For the text-containing cell, return its midpoint in [x, y] coordinate format. 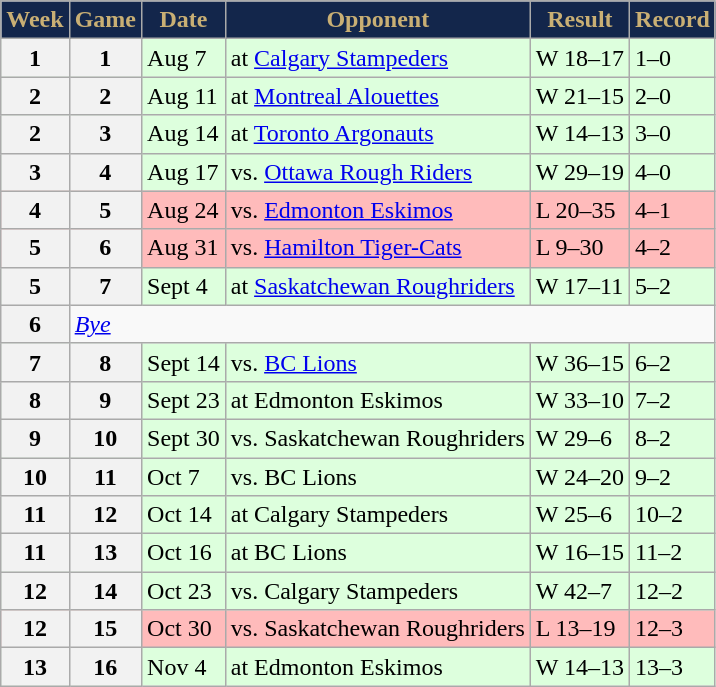
W 17–11 [580, 286]
vs. Edmonton Eskimos [378, 210]
5–2 [673, 286]
W 33–10 [580, 400]
W 25–6 [580, 515]
W 29–6 [580, 438]
W 29–19 [580, 172]
Bye [392, 324]
vs. Calgary Stampeders [378, 591]
Week [35, 20]
9–2 [673, 477]
Nov 4 [184, 667]
Date [184, 20]
Sept 23 [184, 400]
12–3 [673, 629]
at Toronto Argonauts [378, 134]
W 21–15 [580, 96]
W 36–15 [580, 362]
4–0 [673, 172]
Oct 7 [184, 477]
8–2 [673, 438]
15 [105, 629]
11–2 [673, 553]
at BC Lions [378, 553]
7–2 [673, 400]
Aug 14 [184, 134]
Oct 30 [184, 629]
2–0 [673, 96]
16 [105, 667]
Opponent [378, 20]
Aug 31 [184, 248]
3–0 [673, 134]
at Montreal Alouettes [378, 96]
vs. Hamilton Tiger-Cats [378, 248]
L 20–35 [580, 210]
Record [673, 20]
Sept 30 [184, 438]
6–2 [673, 362]
Sept 4 [184, 286]
Aug 24 [184, 210]
Oct 14 [184, 515]
vs. Ottawa Rough Riders [378, 172]
1–0 [673, 58]
Aug 11 [184, 96]
4–1 [673, 210]
Result [580, 20]
14 [105, 591]
L 9–30 [580, 248]
4–2 [673, 248]
W 16–15 [580, 553]
10–2 [673, 515]
Oct 23 [184, 591]
W 24–20 [580, 477]
W 18–17 [580, 58]
12–2 [673, 591]
W 42–7 [580, 591]
Oct 16 [184, 553]
L 13–19 [580, 629]
Sept 14 [184, 362]
Aug 7 [184, 58]
Game [105, 20]
Aug 17 [184, 172]
at Saskatchewan Roughriders [378, 286]
13–3 [673, 667]
